Return the [x, y] coordinate for the center point of the cell that contains the specified text.  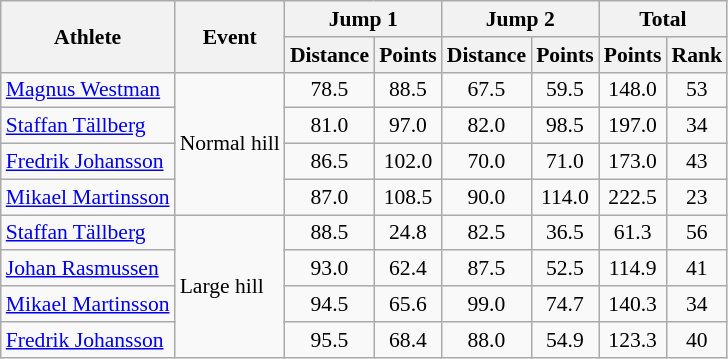
99.0 [486, 304]
108.5 [408, 197]
114.9 [633, 269]
43 [696, 162]
123.3 [633, 340]
Large hill [230, 286]
95.5 [330, 340]
93.0 [330, 269]
71.0 [565, 162]
81.0 [330, 126]
53 [696, 90]
56 [696, 233]
54.9 [565, 340]
70.0 [486, 162]
173.0 [633, 162]
98.5 [565, 126]
114.0 [565, 197]
82.5 [486, 233]
62.4 [408, 269]
Jump 2 [520, 19]
Rank [696, 55]
65.6 [408, 304]
Normal hill [230, 143]
222.5 [633, 197]
87.0 [330, 197]
Jump 1 [364, 19]
36.5 [565, 233]
102.0 [408, 162]
59.5 [565, 90]
67.5 [486, 90]
Total [663, 19]
Magnus Westman [88, 90]
97.0 [408, 126]
52.5 [565, 269]
87.5 [486, 269]
Johan Rasmussen [88, 269]
94.5 [330, 304]
78.5 [330, 90]
68.4 [408, 340]
148.0 [633, 90]
88.0 [486, 340]
90.0 [486, 197]
24.8 [408, 233]
197.0 [633, 126]
140.3 [633, 304]
74.7 [565, 304]
Event [230, 36]
Athlete [88, 36]
61.3 [633, 233]
86.5 [330, 162]
82.0 [486, 126]
23 [696, 197]
40 [696, 340]
41 [696, 269]
